Locate the cell with the specified text and output its [X, Y] center coordinate. 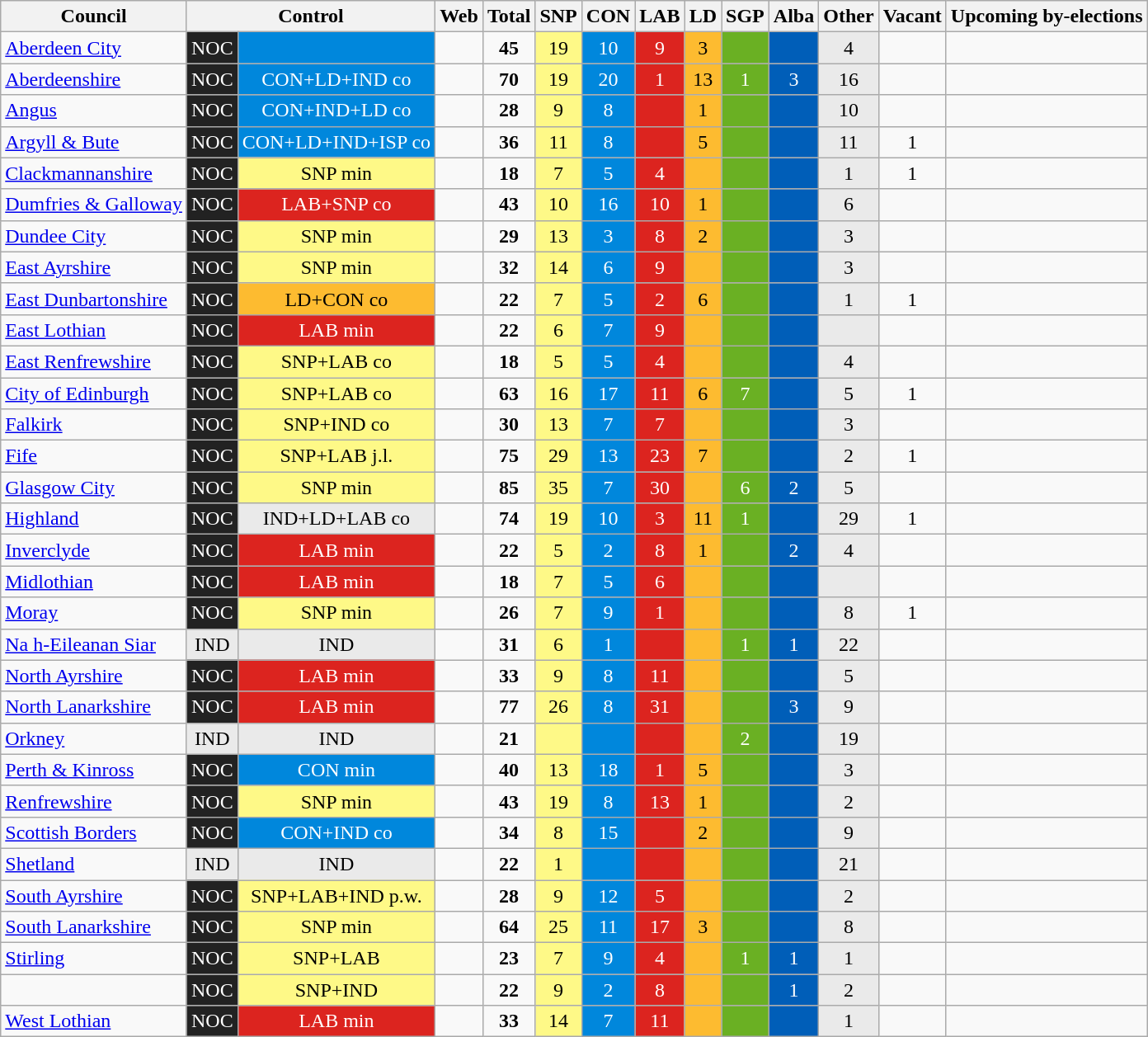
40 [509, 770]
Renfrewshire [94, 801]
Orkney [94, 738]
74 [509, 519]
32 [509, 267]
85 [509, 488]
Other [849, 16]
CON [608, 16]
Fife [94, 456]
Perth & Kinross [94, 770]
CON min [336, 770]
LD [703, 16]
63 [509, 394]
Moray [94, 613]
Dumfries & Galloway [94, 205]
East Lothian [94, 330]
36 [509, 142]
Inverclyde [94, 550]
Na h-Eileanan Siar [94, 644]
Argyll & Bute [94, 142]
SNP+LAB [336, 959]
Angus [94, 111]
Aberdeenshire [94, 79]
North Lanarkshire [94, 707]
35 [558, 488]
45 [509, 48]
Upcoming by-elections [1047, 16]
IND+LD+LAB co [336, 519]
CON+LD+IND co [336, 79]
Stirling [94, 959]
CON+LD+IND+ISP co [336, 142]
Control [310, 16]
North Ayrshire [94, 676]
LAB+SNP co [336, 205]
Web [459, 16]
Vacant [912, 16]
Dundee City [94, 236]
Midlothian [94, 582]
City of Edinburgh [94, 394]
77 [509, 707]
25 [558, 927]
East Dunbartonshire [94, 299]
SGP [746, 16]
SNP [558, 16]
15 [608, 832]
Clackmannanshire [94, 173]
LAB [660, 16]
64 [509, 927]
East Renfrewshire [94, 361]
75 [509, 456]
SNP+IND co [336, 425]
South Ayrshire [94, 895]
Scottish Borders [94, 832]
SNP+LAB+IND p.w. [336, 895]
Alba [793, 16]
CON+IND co [336, 832]
12 [608, 895]
South Lanarkshire [94, 927]
West Lothian [94, 1021]
CON+IND+LD co [336, 111]
SNP+LAB j.l. [336, 456]
70 [509, 79]
LD+CON co [336, 299]
Aberdeen City [94, 48]
20 [608, 79]
34 [509, 832]
Shetland [94, 864]
SNP+IND [336, 990]
Council [94, 16]
Glasgow City [94, 488]
Total [509, 16]
East Ayrshire [94, 267]
Falkirk [94, 425]
Highland [94, 519]
